Identify which cell holds the provided text, then report its (X, Y) central coordinate. 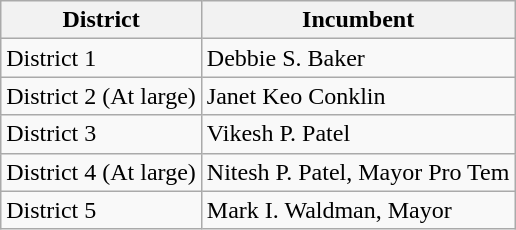
Mark I. Waldman, Mayor (358, 210)
District 3 (102, 134)
Debbie S. Baker (358, 58)
Janet Keo Conklin (358, 96)
Incumbent (358, 20)
District 5 (102, 210)
District (102, 20)
Vikesh P. Patel (358, 134)
District 4 (At large) (102, 172)
District 2 (At large) (102, 96)
Nitesh P. Patel, Mayor Pro Tem (358, 172)
District 1 (102, 58)
